For the text-containing cell, return its midpoint in [X, Y] coordinate format. 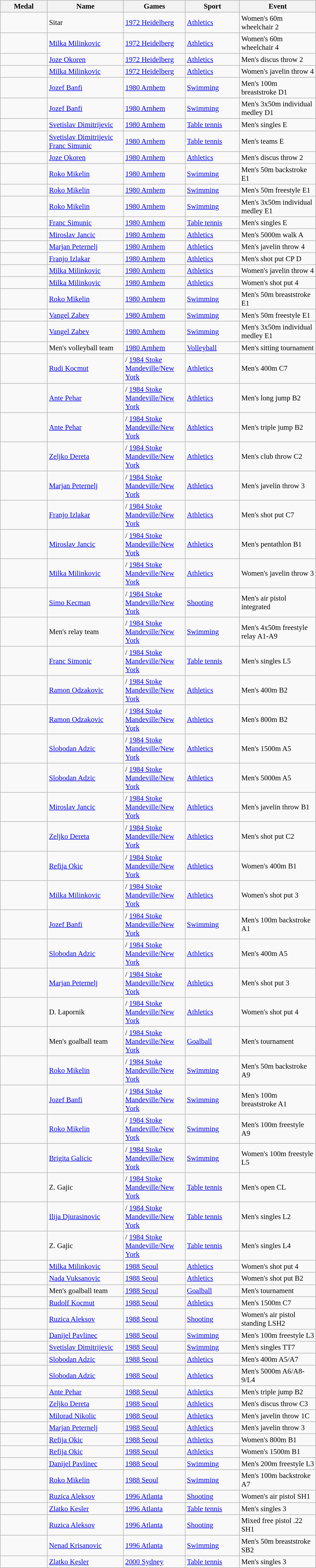
Men's 400m A5 [278, 953]
Volleyball [212, 348]
Rudolf Kocmut [86, 1303]
Men's singles TT7 [278, 1347]
Sport [212, 6]
Men's shot put 3 [278, 983]
Mixed free pistol .22 SH1 [278, 1525]
Name [86, 6]
Men's 4x50m freestyle relay A1-A9 [278, 632]
Men's volleyball team [86, 348]
Men's discus throw C3 [278, 1404]
Men's 100m backstroke A7 [278, 1480]
Men's 5000m A5 [278, 778]
Men's 800m B2 [278, 720]
Men's 5000m walk A [278, 235]
Men's 50m breaststroke SB2 [278, 1545]
Event [278, 6]
Men's 400m B2 [278, 690]
Men's 100m backstroke A1 [278, 924]
Men's club throw C2 [278, 456]
Franc Simonic [86, 661]
Men's air pistol integrated [278, 602]
Ilija Djurasinovic [86, 1217]
Nada Vuksanovic [86, 1279]
Women's javelin throw 3 [278, 573]
Men's pentathlon B1 [278, 544]
Men's javelin throw 1C [278, 1416]
Women's air pistol standing LSH2 [278, 1319]
Men's 50m backstroke E1 [278, 174]
Men's 200m freestyle L3 [278, 1464]
Women's air pistol SH1 [278, 1496]
Men's 5000m A6/A8-9/L4 [278, 1375]
Women's shot put 3 [278, 895]
Men's 100m breaststroke D1 [278, 88]
Men's 1500m A5 [278, 749]
Men's 50m backstroke A9 [278, 1071]
Women's 100m freestyle L5 [278, 1158]
Men's shot put C7 [278, 515]
Women's shot put B2 [278, 1279]
Women's 1500m B1 [278, 1452]
Men's shot put C2 [278, 837]
Brigita Galicic [86, 1158]
Men's 3x50m individual medley D1 [278, 109]
Rudi Kocmut [86, 369]
Medal [24, 6]
2000 Sydney [155, 1562]
Men's shot put CP D [278, 259]
Simo Kecman [86, 602]
Men's singles L4 [278, 1246]
Men's singles L5 [278, 661]
Women's 60m wheelchair 2 [278, 23]
Milorad Nikolic [86, 1416]
Men's teams E [278, 141]
Men's 50m breaststroke E1 [278, 299]
Men's sitting tournament [278, 348]
Sitar [86, 23]
Franc Simunic [86, 223]
Men's singles L2 [278, 1217]
Women's 60m wheelchair 4 [278, 43]
Games [155, 6]
Men's long jump B2 [278, 398]
Women's 800m B1 [278, 1440]
Men's javelin throw 4 [278, 247]
Men's 100m freestyle L3 [278, 1335]
Men's 100m breaststroke A1 [278, 1100]
Men's 400m A5/A7 [278, 1359]
Nenad Krisanovic [86, 1545]
D. Lapornik [86, 1012]
Svetislav Dimitrijevic Franc Simunic [86, 141]
Men's relay team [86, 632]
Men's javelin throw B1 [278, 807]
Men's 400m C7 [278, 369]
Men's open CL [278, 1187]
Men's 100m freestyle A9 [278, 1129]
Men's 1500m C7 [278, 1303]
Women's 400m B1 [278, 866]
